Extract the (X, Y) coordinate from the center of the cell holding the provided text.  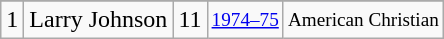
1 (12, 20)
Larry Johnson (98, 20)
American Christian (363, 20)
1974–75 (245, 20)
11 (190, 20)
